For the text-containing cell, return its midpoint in [X, Y] coordinate format. 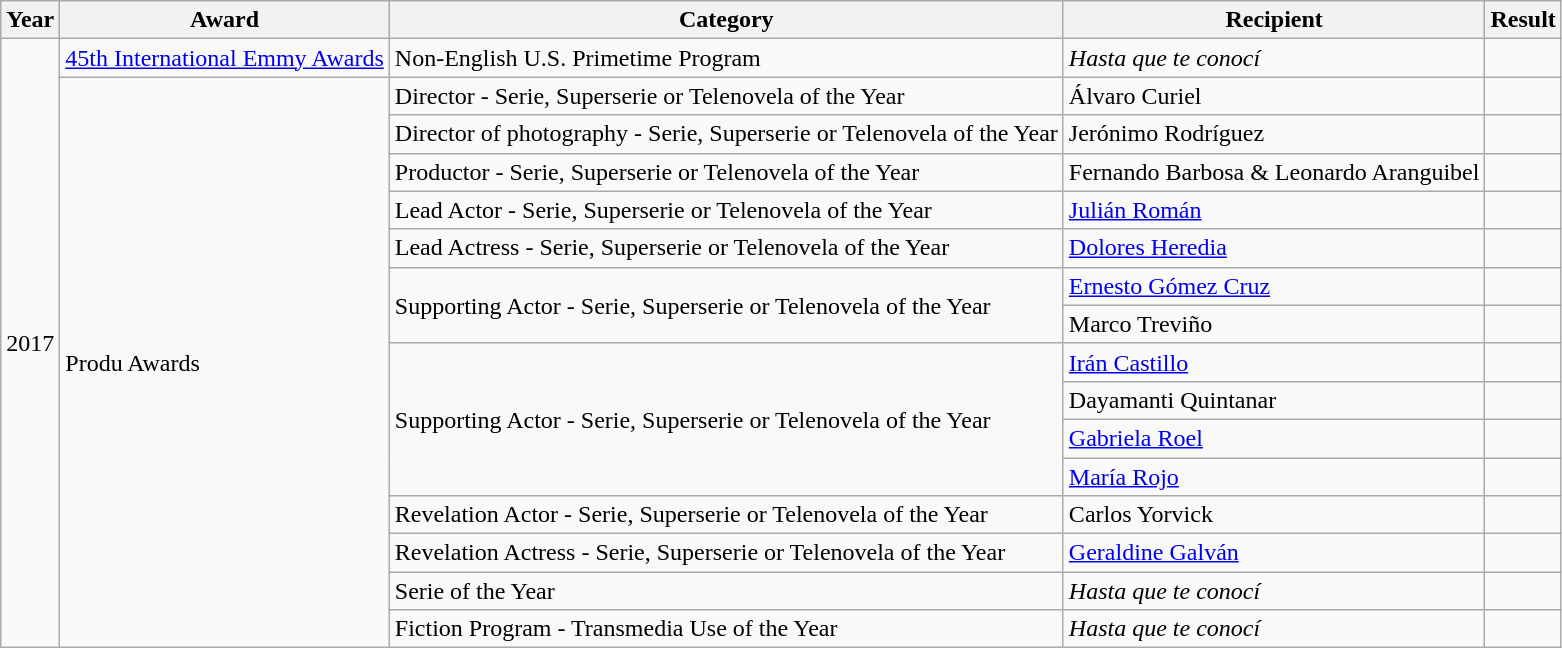
Lead Actress - Serie, Superserie or Telenovela of the Year [726, 248]
Marco Treviño [1274, 324]
Category [726, 20]
Dayamanti Quintanar [1274, 400]
Result [1523, 20]
Productor - Serie, Superserie or Telenovela of the Year [726, 172]
Recipient [1274, 20]
Produ Awards [224, 362]
Fiction Program - Transmedia Use of the Year [726, 629]
Ernesto Gómez Cruz [1274, 286]
Fernando Barbosa & Leonardo Aranguibel [1274, 172]
Jerónimo Rodríguez [1274, 134]
45th International Emmy Awards [224, 58]
Serie of the Year [726, 591]
2017 [30, 344]
Julián Román [1274, 210]
Revelation Actor - Serie, Superserie or Telenovela of the Year [726, 515]
Geraldine Galván [1274, 553]
Dolores Heredia [1274, 248]
Year [30, 20]
Gabriela Roel [1274, 438]
Non-English U.S. Primetime Program [726, 58]
Director - Serie, Superserie or Telenovela of the Year [726, 96]
Lead Actor - Serie, Superserie or Telenovela of the Year [726, 210]
Álvaro Curiel [1274, 96]
Carlos Yorvick [1274, 515]
Revelation Actress - Serie, Superserie or Telenovela of the Year [726, 553]
Director of photography - Serie, Superserie or Telenovela of the Year [726, 134]
Award [224, 20]
María Rojo [1274, 477]
Irán Castillo [1274, 362]
